Detect which cell encompasses the target text, then output its (X, Y) center coordinate. 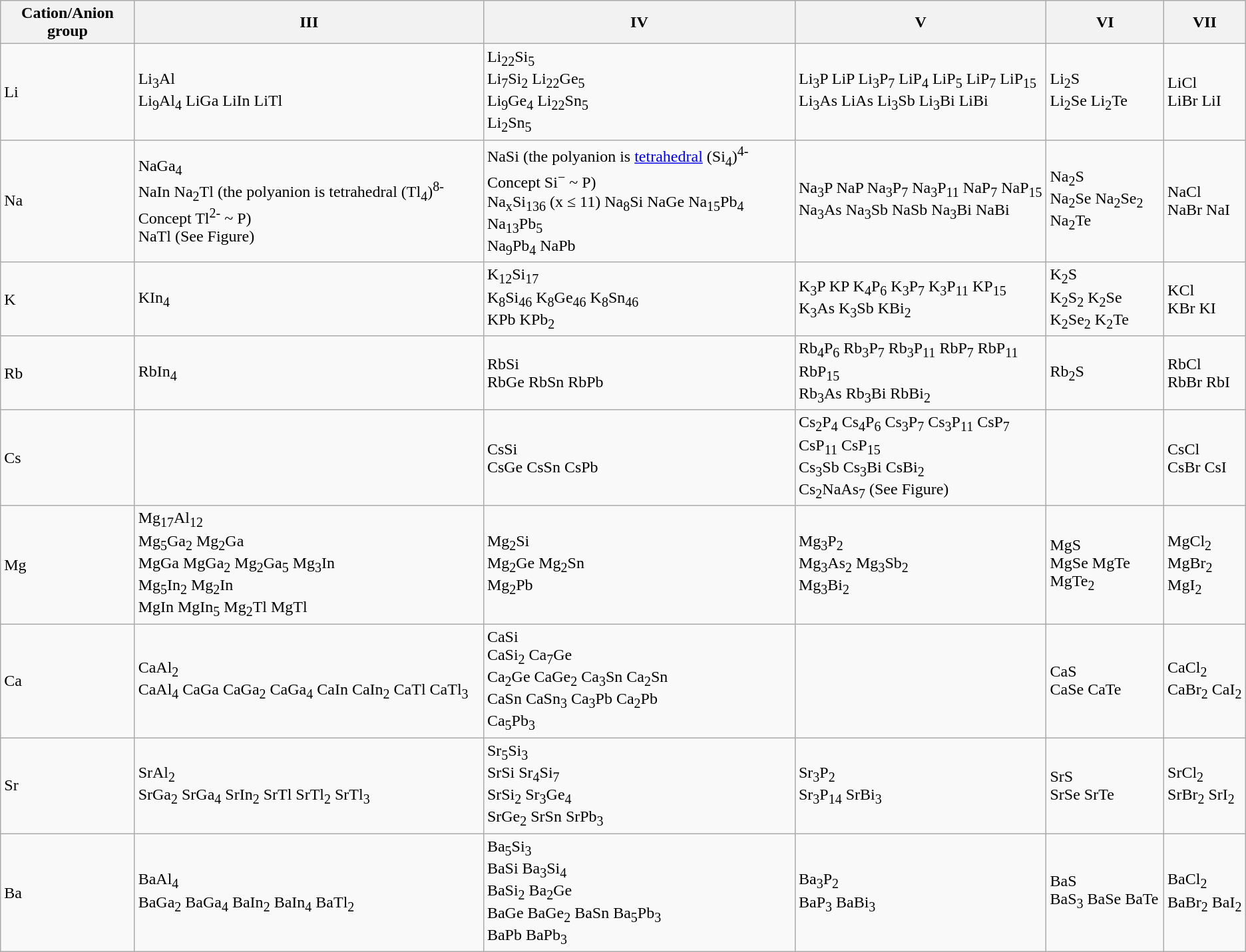
Cs2P4 Cs4P6 Cs3P7 Cs3P11 CsP7 CsP11 CsP15Cs3Sb Cs3Bi CsBi2Cs2NaAs7 (See Figure) (921, 458)
Na3P NaP Na3P7 Na3P11 NaP7 NaP15Na3As Na3Sb NaSb Na3Bi NaBi (921, 201)
Ba3P2BaP3 BaBi3 (921, 893)
SrSSrSe SrTe (1105, 786)
Rb2S (1105, 373)
Li3AlLi9Al4 LiGa LiIn LiTl (309, 92)
Sr3P2Sr3P14 SrBi3 (921, 786)
BaCl2BaBr2 BaI2 (1205, 893)
SrAl2SrGa2 SrGa4 SrIn2 SrTl SrTl2 SrTl3 (309, 786)
Mg (68, 564)
BaSBaS3 BaSe BaTe (1105, 893)
Na (68, 201)
K3P KP K4P6 K3P7 K3P11 KP15K3As K3Sb KBi2 (921, 299)
Rb (68, 373)
KClKBr KI (1205, 299)
CaCl2CaBr2 CaI2 (1205, 681)
Cation/Anion group (68, 23)
CaAl2CaAl4 CaGa CaGa2 CaGa4 CaIn CaIn2 CaTl CaTl3 (309, 681)
Na2SNa2Se Na2Se2Na2Te (1105, 201)
Sr (68, 786)
LiClLiBr LiI (1205, 92)
Li22Si5Li7Si2 Li22Ge5Li9Ge4 Li22Sn5Li2Sn5 (639, 92)
Mg2SiMg2Ge Mg2SnMg2Pb (639, 564)
Li (68, 92)
Li3P LiP Li3P7 LiP4 LiP5 LiP7 LiP15Li3As LiAs Li3Sb Li3Bi LiBi (921, 92)
RbSiRbGe RbSn RbPb (639, 373)
Li2SLi2Se Li2Te (1105, 92)
SrCl2SrBr2 SrI2 (1205, 786)
K12Si17K8Si46 K8Ge46 K8Sn46KPb KPb2 (639, 299)
Ba5Si3BaSi Ba3Si4BaSi2 Ba2GeBaGe BaGe2 BaSn Ba5Pb3BaPb BaPb3 (639, 893)
NaClNaBr NaI (1205, 201)
RbClRbBr RbI (1205, 373)
NaGa4NaIn Na2Tl (the polyanion is tetrahedral (Tl4)8- Concept Tl2- ~ P)NaTl (See Figure) (309, 201)
Cs (68, 458)
Mg3P2Mg3As2 Mg3Sb2Mg3Bi2 (921, 564)
NaSi (the polyanion is tetrahedral (Si4)4- Concept Si− ~ P)NaxSi136 (x ≤ 11) Na8Si NaGe Na15Pb4 Na13Pb5Na9Pb4 NaPb (639, 201)
KIn4 (309, 299)
CsClCsBr CsI (1205, 458)
MgSMgSe MgTe MgTe2 (1105, 564)
MgCl2MgBr2 MgI2 (1205, 564)
CaSiCaSi2 Ca7GeCa2Ge CaGe2 Ca3Sn Ca2SnCaSn CaSn3 Ca3Pb Ca2PbCa5Pb3 (639, 681)
VII (1205, 23)
Mg17Al12Mg5Ga2 Mg2GaMgGa MgGa2 Mg2Ga5 Mg3InMg5In2 Mg2InMgIn MgIn5 Mg2Tl MgTl (309, 564)
III (309, 23)
CsSiCsGe CsSn CsPb (639, 458)
CaSCaSe CaTe (1105, 681)
K2SK2S2 K2SeK2Se2 K2Te (1105, 299)
Rb4P6 Rb3P7 Rb3P11 RbP7 RbP11 RbP15Rb3As Rb3Bi RbBi2 (921, 373)
V (921, 23)
VI (1105, 23)
K (68, 299)
BaAl4BaGa2 BaGa4 BaIn2 BaIn4 BaTl2 (309, 893)
IV (639, 23)
Ba (68, 893)
Sr5Si3SrSi Sr4Si7SrSi2 Sr3Ge4SrGe2 SrSn SrPb3 (639, 786)
Ca (68, 681)
RbIn4 (309, 373)
